Return (X, Y) of the center of cell containing provided text 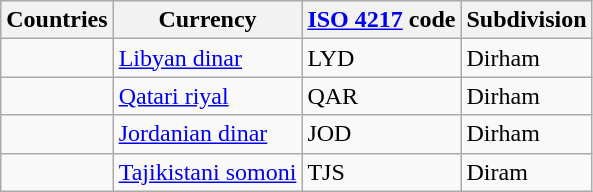
ISO 4217 code (382, 20)
Subdivision (526, 20)
Countries (57, 20)
Tajikistani somoni (208, 172)
Currency (208, 20)
Libyan dinar (208, 58)
Qatari riyal (208, 96)
TJS (382, 172)
Diram (526, 172)
JOD (382, 134)
Jordanian dinar (208, 134)
LYD (382, 58)
QAR (382, 96)
